Capture the cell that displays the provided text and extract its (x, y) central coordinate. 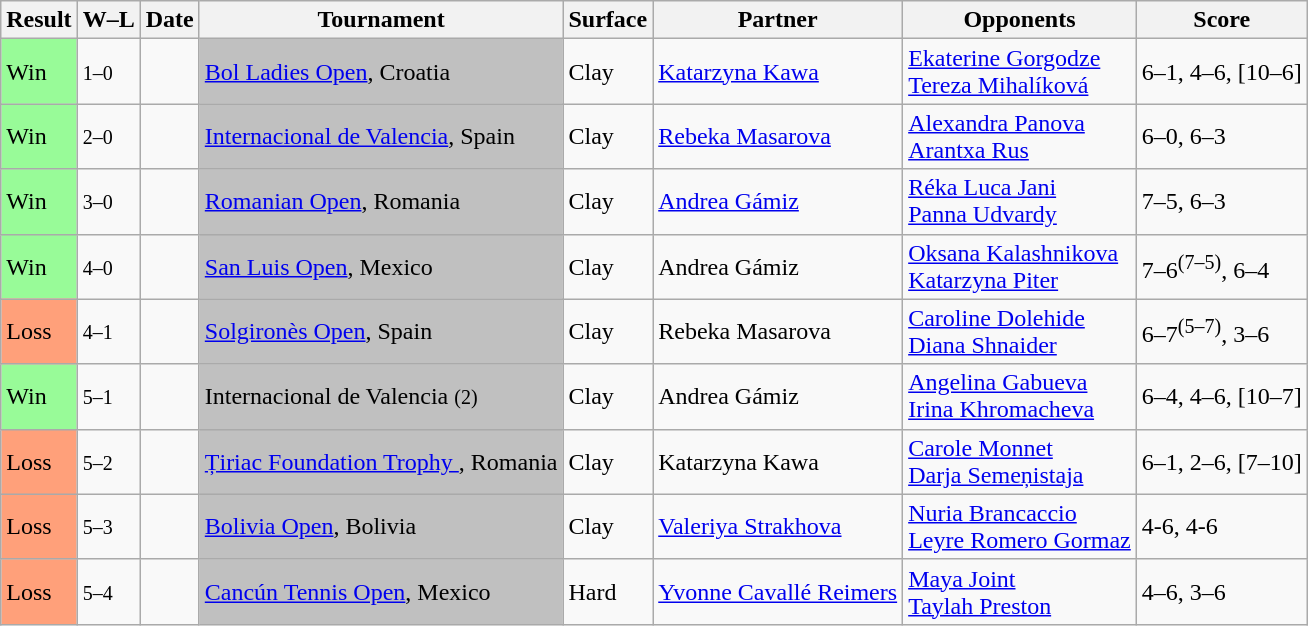
7–5, 6–3 (1222, 202)
San Luis Open, Mexico (381, 266)
Ekaterine Gorgodze Tereza Mihalíková (1020, 72)
Angelina Gabueva Irina Khromacheva (1020, 396)
Score (1222, 20)
Surface (608, 20)
5–4 (108, 592)
Alexandra Panova Arantxa Rus (1020, 136)
Cancún Tennis Open, Mexico (381, 592)
Internacional de Valencia, Spain (381, 136)
Carole Monnet Darja Semeņistaja (1020, 462)
Maya Joint Taylah Preston (1020, 592)
Internacional de Valencia (2) (381, 396)
6–7(5–7), 3–6 (1222, 332)
Romanian Open, Romania (381, 202)
7–6(7–5), 6–4 (1222, 266)
5–3 (108, 526)
5–1 (108, 396)
Nuria Brancaccio Leyre Romero Gormaz (1020, 526)
2–0 (108, 136)
Bol Ladies Open, Croatia (381, 72)
Yvonne Cavallé Reimers (778, 592)
Oksana Kalashnikova Katarzyna Piter (1020, 266)
5–2 (108, 462)
4–1 (108, 332)
Result (39, 20)
4-6, 4-6 (1222, 526)
4–0 (108, 266)
6–4, 4–6, [10–7] (1222, 396)
Valeriya Strakhova (778, 526)
Bolivia Open, Bolivia (381, 526)
1–0 (108, 72)
6–0, 6–3 (1222, 136)
Opponents (1020, 20)
Date (170, 20)
6–1, 2–6, [7–10] (1222, 462)
3–0 (108, 202)
Réka Luca Jani Panna Udvardy (1020, 202)
6–1, 4–6, [10–6] (1222, 72)
4–6, 3–6 (1222, 592)
Caroline Dolehide Diana Shnaider (1020, 332)
Hard (608, 592)
Tournament (381, 20)
W–L (108, 20)
Partner (778, 20)
Țiriac Foundation Trophy , Romania (381, 462)
Solgironès Open, Spain (381, 332)
